Return the [X, Y] coordinate for the center point of the cell that contains the specified text.  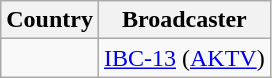
IBC-13 (AKTV) [184, 58]
Country [50, 20]
Broadcaster [184, 20]
